Search for the cell housing the specified text and yield its [X, Y] center coordinate. 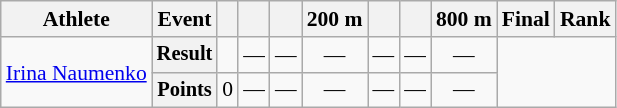
Event [185, 19]
Result [185, 55]
Final [526, 19]
200 m [335, 19]
0 [228, 90]
Points [185, 90]
Irina Naumenko [76, 72]
Athlete [76, 19]
800 m [464, 19]
Rank [586, 19]
